Return the [X, Y] coordinate for the center point of the cell that contains the specified text.  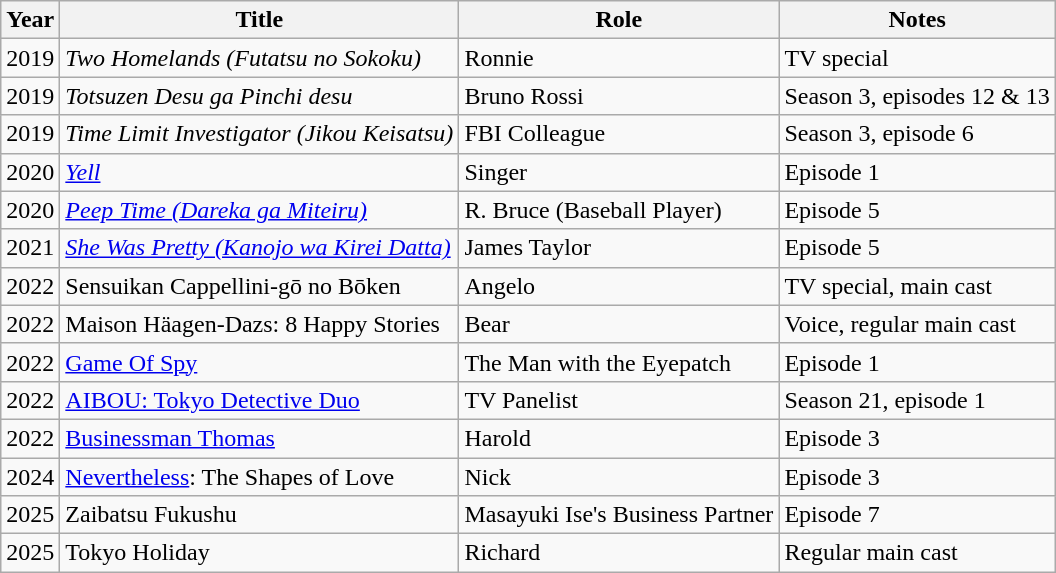
Season 3, episodes 12 & 13 [917, 96]
Tokyo Holiday [260, 553]
2021 [30, 248]
Year [30, 20]
TV special, main cast [917, 286]
Maison Häagen-Dazs: 8 Happy Stories [260, 324]
FBI Colleague [619, 134]
Singer [619, 172]
Nick [619, 477]
AIBOU: Tokyo Detective Duo [260, 400]
Totsuzen Desu ga Pinchi desu [260, 96]
TV special [917, 58]
Notes [917, 20]
2024 [30, 477]
Bear [619, 324]
Title [260, 20]
Ronnie [619, 58]
Zaibatsu Fukushu [260, 515]
Harold [619, 438]
TV Panelist [619, 400]
Game Of Spy [260, 362]
Voice, regular main cast [917, 324]
Nevertheless: The Shapes of Love [260, 477]
Richard [619, 553]
Two Homelands (Futatsu no Sokoku) [260, 58]
The Man with the Eyepatch [619, 362]
Episode 7 [917, 515]
Season 3, episode 6 [917, 134]
Masayuki Ise's Business Partner [619, 515]
She Was Pretty (Kanojo wa Kirei Datta) [260, 248]
Peep Time (Dareka ga Miteiru) [260, 210]
Time Limit Investigator (Jikou Keisatsu) [260, 134]
Yell [260, 172]
Businessman Thomas [260, 438]
Regular main cast [917, 553]
R. Bruce (Baseball Player) [619, 210]
Bruno Rossi [619, 96]
Sensuikan Cappellini-gō no Bōken [260, 286]
Role [619, 20]
Angelo [619, 286]
James Taylor [619, 248]
Season 21, episode 1 [917, 400]
